For the text-containing cell, return its midpoint in (x, y) coordinate format. 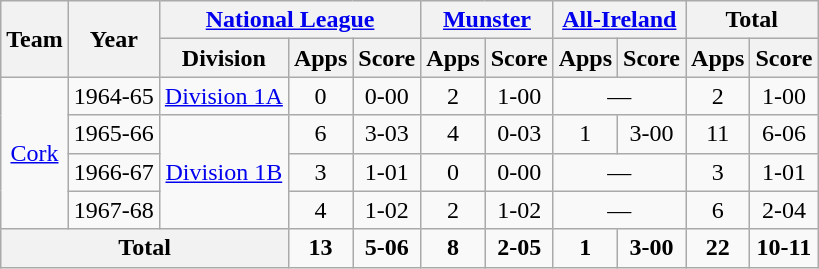
National League (290, 20)
22 (718, 248)
1966-67 (114, 172)
3-03 (387, 134)
Division 1A (224, 96)
8 (453, 248)
1967-68 (114, 210)
6-06 (784, 134)
13 (320, 248)
Munster (487, 20)
5-06 (387, 248)
2-04 (784, 210)
Team (35, 39)
11 (718, 134)
1964-65 (114, 96)
Division (224, 58)
1965-66 (114, 134)
Cork (35, 153)
0-03 (519, 134)
Division 1B (224, 172)
2-05 (519, 248)
All-Ireland (619, 20)
Year (114, 39)
10-11 (784, 248)
